Locate the cell with the specified text and output its [X, Y] center coordinate. 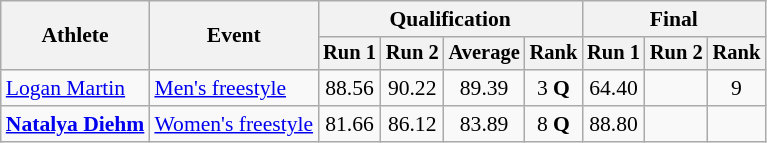
Event [234, 36]
Natalya Diehm [76, 124]
Logan Martin [76, 88]
Athlete [76, 36]
3 Q [554, 88]
88.56 [350, 88]
90.22 [412, 88]
Final [674, 19]
81.66 [350, 124]
89.39 [484, 88]
9 [737, 88]
83.89 [484, 124]
Men's freestyle [234, 88]
Women's freestyle [234, 124]
8 Q [554, 124]
64.40 [614, 88]
88.80 [614, 124]
Average [484, 54]
Qualification [450, 19]
86.12 [412, 124]
